Return (X, Y) of the center of cell containing provided text 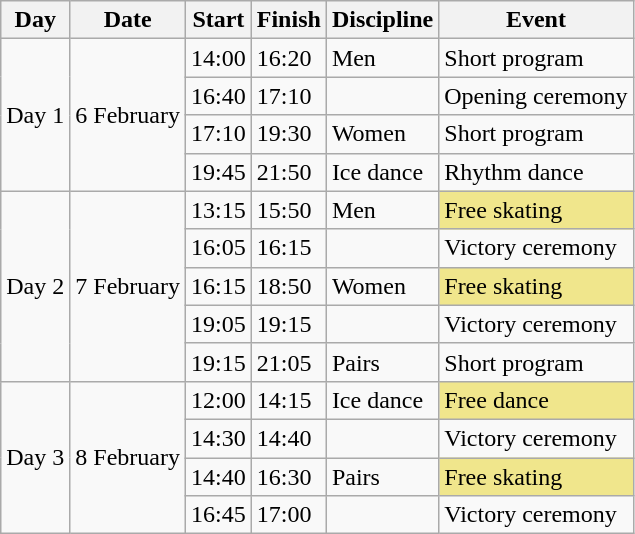
6 February (128, 115)
13:15 (219, 210)
Start (219, 20)
8 February (128, 457)
16:30 (288, 477)
Day 3 (36, 457)
Day 2 (36, 286)
14:00 (219, 58)
19:45 (219, 172)
16:40 (219, 96)
14:30 (219, 438)
16:45 (219, 515)
21:05 (288, 362)
Discipline (382, 20)
17:00 (288, 515)
12:00 (219, 400)
Opening ceremony (536, 96)
16:20 (288, 58)
Event (536, 20)
Day (36, 20)
16:05 (219, 248)
Day 1 (36, 115)
Date (128, 20)
21:50 (288, 172)
19:05 (219, 324)
18:50 (288, 286)
Rhythm dance (536, 172)
Finish (288, 20)
Free dance (536, 400)
19:30 (288, 134)
14:15 (288, 400)
7 February (128, 286)
15:50 (288, 210)
